Pinpoint the cell where the given text exists, returning its [X, Y] midpoint coordinate. 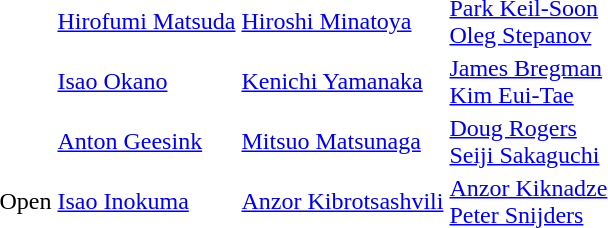
Mitsuo Matsunaga [342, 142]
Kenichi Yamanaka [342, 82]
Anton Geesink [146, 142]
Isao Okano [146, 82]
